Pinpoint the cell where the given text exists, returning its (X, Y) midpoint coordinate. 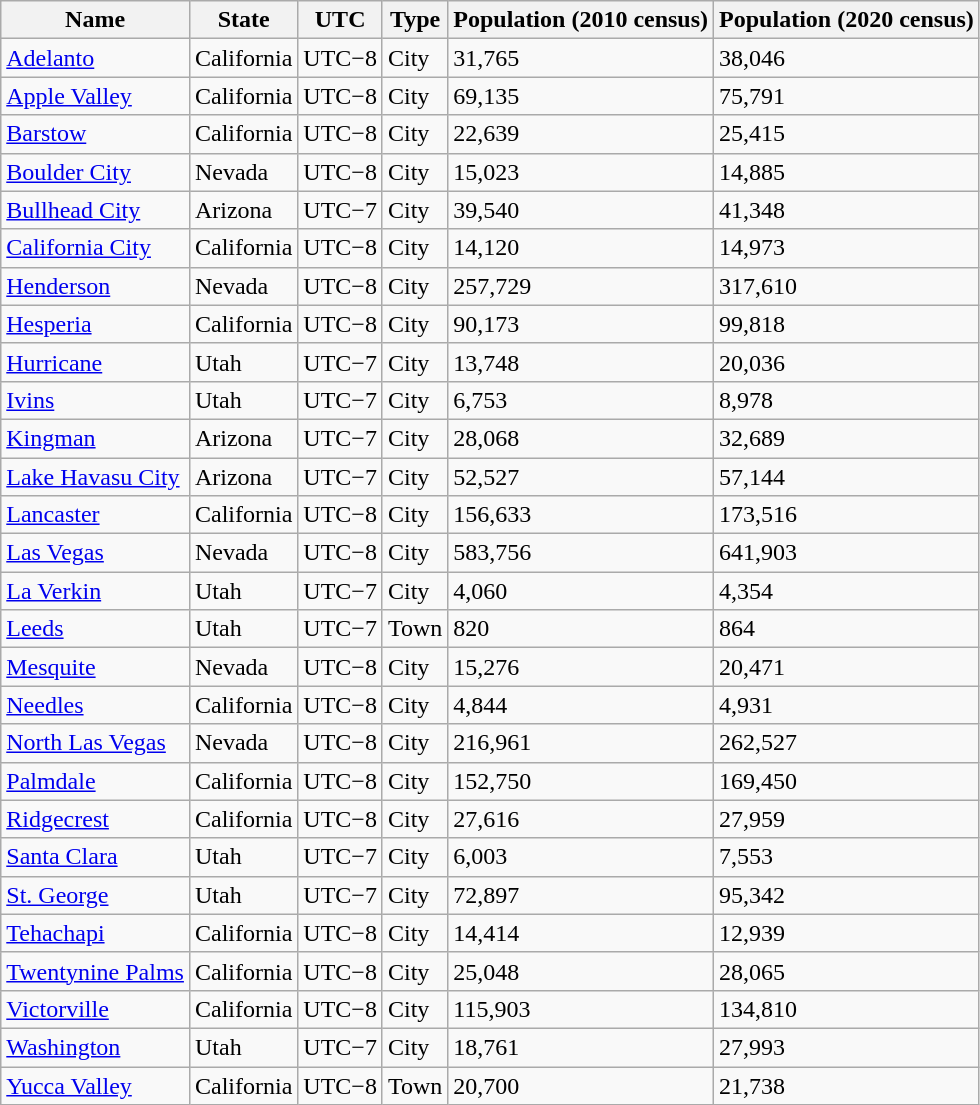
20,700 (581, 1085)
Hurricane (96, 362)
641,903 (847, 553)
Adelanto (96, 58)
Victorville (96, 1009)
15,276 (581, 667)
Bullhead City (96, 210)
820 (581, 629)
22,639 (581, 134)
20,471 (847, 667)
Leeds (96, 629)
St. George (96, 895)
31,765 (581, 58)
18,761 (581, 1047)
4,354 (847, 591)
25,048 (581, 971)
90,173 (581, 324)
Palmdale (96, 781)
25,415 (847, 134)
Ivins (96, 400)
27,959 (847, 819)
State (243, 20)
38,046 (847, 58)
Tehachapi (96, 933)
864 (847, 629)
UTC (340, 20)
Name (96, 20)
169,450 (847, 781)
4,844 (581, 705)
15,023 (581, 172)
14,885 (847, 172)
14,973 (847, 248)
Needles (96, 705)
317,610 (847, 286)
262,527 (847, 743)
27,993 (847, 1047)
41,348 (847, 210)
Population (2020 census) (847, 20)
Hesperia (96, 324)
4,060 (581, 591)
13,748 (581, 362)
Washington (96, 1047)
Las Vegas (96, 553)
8,978 (847, 400)
115,903 (581, 1009)
Yucca Valley (96, 1085)
Barstow (96, 134)
69,135 (581, 96)
28,065 (847, 971)
52,527 (581, 477)
North Las Vegas (96, 743)
Ridgecrest (96, 819)
6,753 (581, 400)
75,791 (847, 96)
72,897 (581, 895)
Henderson (96, 286)
20,036 (847, 362)
216,961 (581, 743)
Lancaster (96, 515)
4,931 (847, 705)
57,144 (847, 477)
95,342 (847, 895)
27,616 (581, 819)
Apple Valley (96, 96)
152,750 (581, 781)
156,633 (581, 515)
173,516 (847, 515)
Boulder City (96, 172)
257,729 (581, 286)
California City (96, 248)
12,939 (847, 933)
583,756 (581, 553)
6,003 (581, 857)
134,810 (847, 1009)
14,414 (581, 933)
Kingman (96, 438)
7,553 (847, 857)
32,689 (847, 438)
Twentynine Palms (96, 971)
Mesquite (96, 667)
28,068 (581, 438)
Lake Havasu City (96, 477)
14,120 (581, 248)
Santa Clara (96, 857)
Population (2010 census) (581, 20)
99,818 (847, 324)
39,540 (581, 210)
Type (414, 20)
21,738 (847, 1085)
La Verkin (96, 591)
